Detect which cell encompasses the target text, then output its (X, Y) center coordinate. 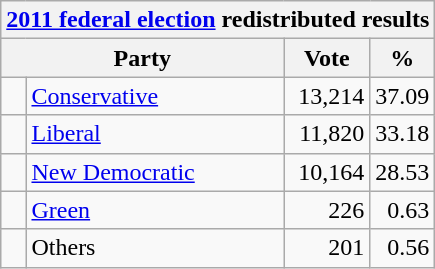
Party (142, 58)
10,164 (327, 172)
11,820 (327, 134)
Vote (327, 58)
201 (327, 248)
0.56 (402, 248)
226 (327, 210)
37.09 (402, 96)
28.53 (402, 172)
Others (155, 248)
Green (155, 210)
2011 federal election redistributed results (218, 20)
Conservative (155, 96)
Liberal (155, 134)
0.63 (402, 210)
New Democratic (155, 172)
33.18 (402, 134)
% (402, 58)
13,214 (327, 96)
